Return [x, y] of the center of cell containing provided text 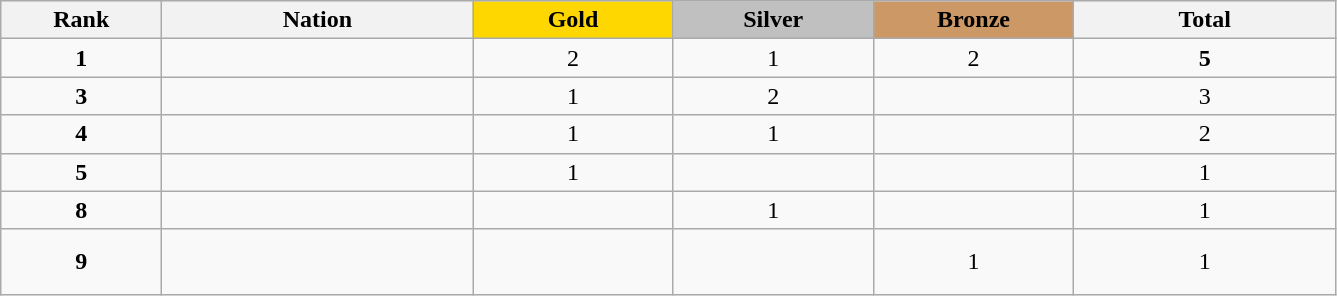
Rank [82, 20]
Gold [573, 20]
Total [1205, 20]
9 [82, 262]
Bronze [973, 20]
Nation [318, 20]
4 [82, 134]
Silver [773, 20]
8 [82, 210]
